Detect which cell encompasses the target text, then output its (x, y) center coordinate. 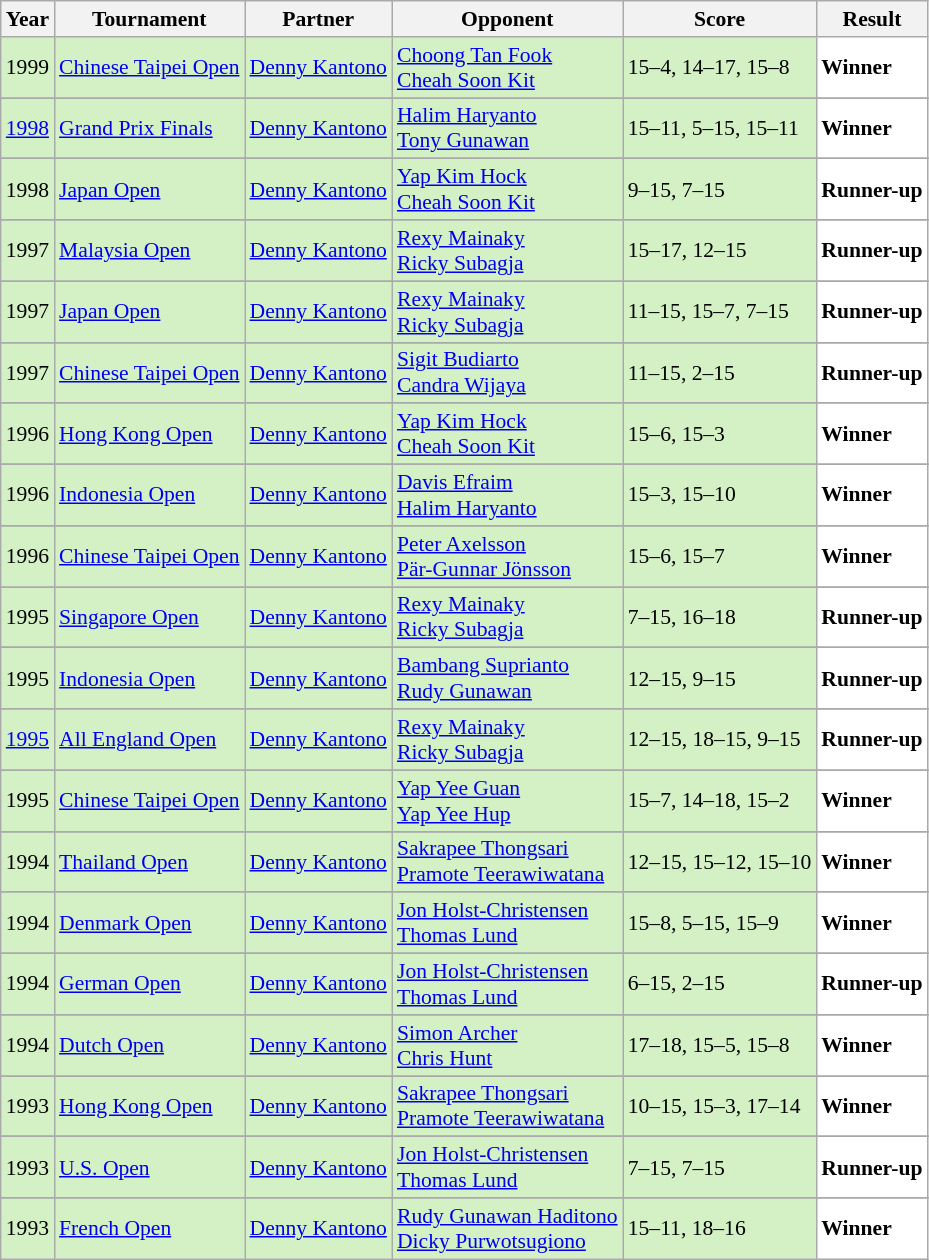
All England Open (149, 740)
12–15, 9–15 (720, 678)
Malaysia Open (149, 250)
15–17, 12–15 (720, 250)
Halim Haryanto Tony Gunawan (508, 128)
Sigit Budiarto Candra Wijaya (508, 372)
Opponent (508, 19)
15–11, 18–16 (720, 1228)
Tournament (149, 19)
French Open (149, 1228)
Partner (318, 19)
10–15, 15–3, 17–14 (720, 1106)
12–15, 15–12, 15–10 (720, 862)
German Open (149, 984)
15–4, 14–17, 15–8 (720, 68)
7–15, 7–15 (720, 1168)
15–6, 15–7 (720, 556)
11–15, 15–7, 7–15 (720, 312)
11–15, 2–15 (720, 372)
Result (872, 19)
9–15, 7–15 (720, 190)
Thailand Open (149, 862)
Singapore Open (149, 618)
Yap Yee Guan Yap Yee Hup (508, 800)
17–18, 15–5, 15–8 (720, 1046)
1999 (28, 68)
U.S. Open (149, 1168)
12–15, 18–15, 9–15 (720, 740)
15–6, 15–3 (720, 434)
Simon Archer Chris Hunt (508, 1046)
Choong Tan Fook Cheah Soon Kit (508, 68)
Dutch Open (149, 1046)
6–15, 2–15 (720, 984)
7–15, 16–18 (720, 618)
Grand Prix Finals (149, 128)
15–7, 14–18, 15–2 (720, 800)
Denmark Open (149, 924)
15–11, 5–15, 15–11 (720, 128)
15–3, 15–10 (720, 496)
Rudy Gunawan Haditono Dicky Purwotsugiono (508, 1228)
Score (720, 19)
Davis Efraim Halim Haryanto (508, 496)
15–8, 5–15, 15–9 (720, 924)
Peter Axelsson Pär-Gunnar Jönsson (508, 556)
Bambang Suprianto Rudy Gunawan (508, 678)
Year (28, 19)
